Scan for the cell matching the given text and deliver its [x, y] coordinate at center. 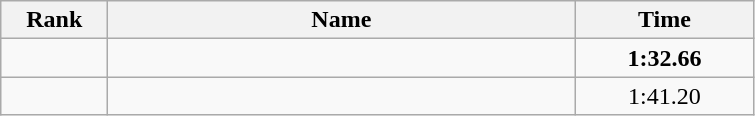
1:32.66 [664, 58]
Time [664, 20]
Name [342, 20]
1:41.20 [664, 96]
Rank [54, 20]
